Search for the cell housing the specified text and yield its [x, y] center coordinate. 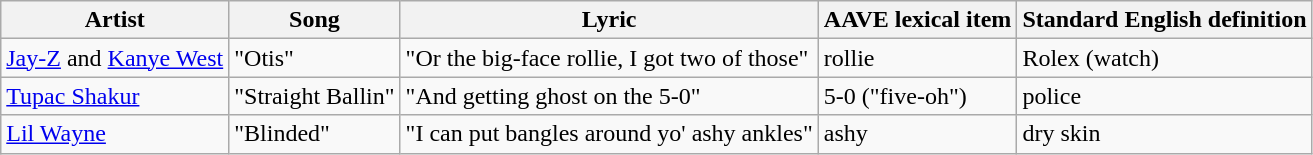
"Straight Ballin" [314, 96]
Artist [115, 20]
police [1164, 96]
Tupac Shakur [115, 96]
"Otis" [314, 58]
"Blinded" [314, 134]
rollie [918, 58]
Standard English definition [1164, 20]
"I can put bangles around yo' ashy ankles" [609, 134]
5-0 ("five-oh") [918, 96]
Song [314, 20]
ashy [918, 134]
"Or the big-face rollie, I got two of those" [609, 58]
Lyric [609, 20]
Rolex (watch) [1164, 58]
Jay-Z and Kanye West [115, 58]
"And getting ghost on the 5-0" [609, 96]
AAVE lexical item [918, 20]
Lil Wayne [115, 134]
dry skin [1164, 134]
